Scan for the cell matching the given text and deliver its (x, y) coordinate at center. 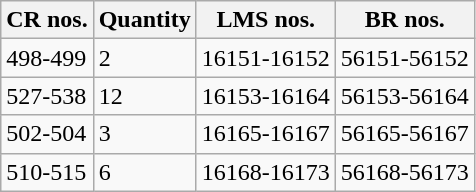
6 (144, 172)
BR nos. (404, 20)
LMS nos. (266, 20)
16168-16173 (266, 172)
527-538 (47, 96)
3 (144, 134)
498-499 (47, 58)
16153-16164 (266, 96)
2 (144, 58)
CR nos. (47, 20)
Quantity (144, 20)
56168-56173 (404, 172)
510-515 (47, 172)
502-504 (47, 134)
56151-56152 (404, 58)
56165-56167 (404, 134)
12 (144, 96)
56153-56164 (404, 96)
16165-16167 (266, 134)
16151-16152 (266, 58)
